Determine the (x, y) coordinate at the center of the cell enclosing the given text.  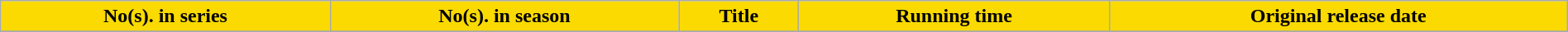
Running time (954, 16)
Title (739, 16)
No(s). in series (165, 16)
No(s). in season (504, 16)
Original release date (1338, 16)
